Pinpoint the cell where the given text exists, returning its [X, Y] midpoint coordinate. 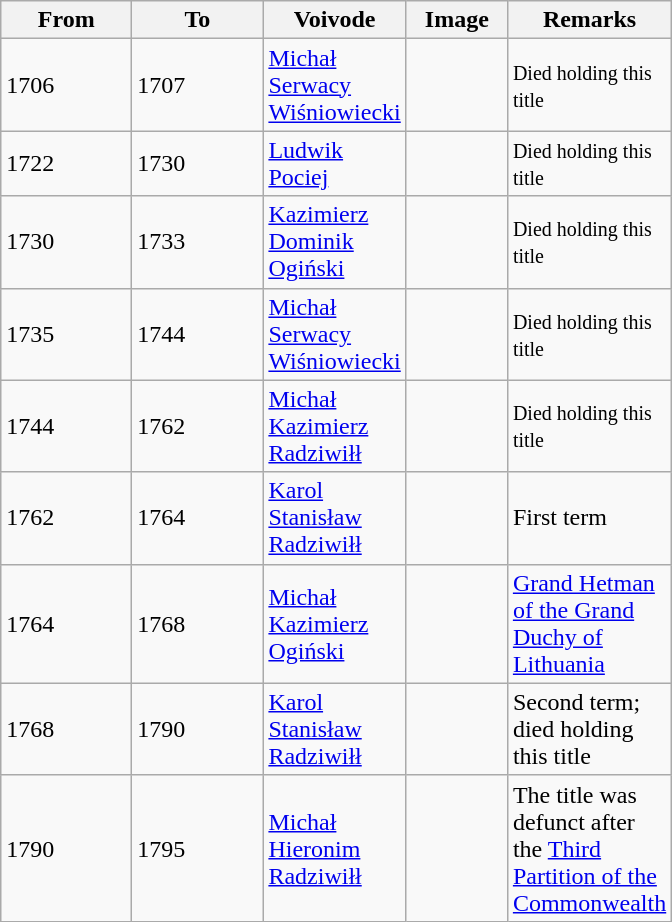
Remarks [589, 20]
Ludwik Pociej [334, 164]
Image [456, 20]
First term [589, 518]
Voivode [334, 20]
To [198, 20]
1707 [198, 85]
Grand Hetman of the Grand Duchy of Lithuania [589, 624]
1706 [66, 85]
1722 [66, 164]
Second term; died holding this title [589, 729]
1735 [66, 334]
Michał Kazimierz Radziwiłł [334, 426]
1733 [198, 242]
1795 [198, 848]
Michał Kazimierz Ogiński [334, 624]
Kazimierz Dominik Ogiński [334, 242]
Michał Hieronim Radziwiłł [334, 848]
From [66, 20]
The title was defunct after the Third Partition of the Commonwealth [589, 848]
